Detect which cell encompasses the target text, then output its (X, Y) center coordinate. 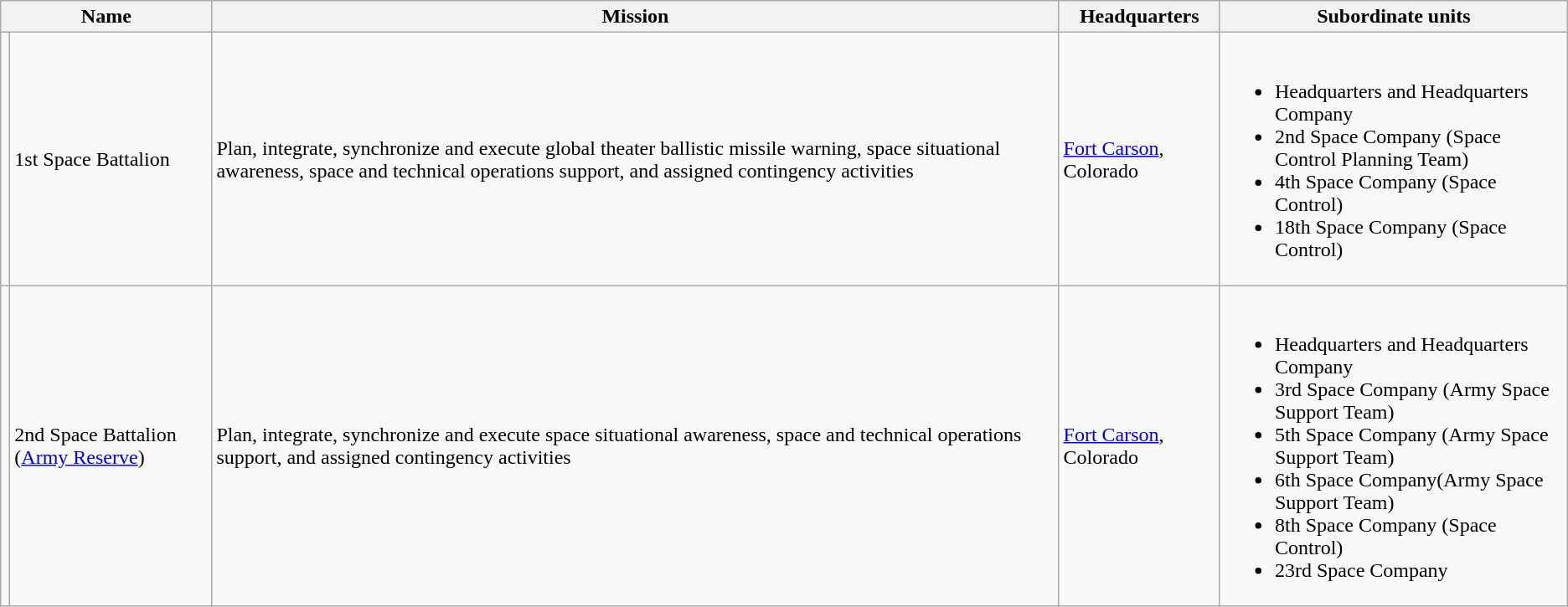
Plan, integrate, synchronize and execute space situational awareness, space and technical operations support, and assigned contingency activities (635, 445)
Subordinate units (1394, 17)
Name (106, 17)
1st Space Battalion (111, 159)
Headquarters (1139, 17)
2nd Space Battalion (Army Reserve) (111, 445)
Mission (635, 17)
